Locate the cell with the specified text and output its (X, Y) center coordinate. 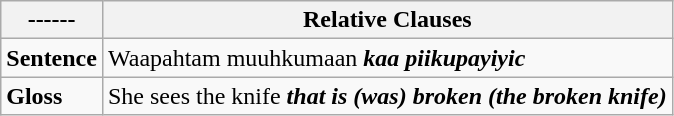
Sentence (52, 58)
She sees the knife that is (was) broken (the broken knife) (387, 96)
Waapahtam muuhkumaan kaa piikupayiyic (387, 58)
------ (52, 20)
Gloss (52, 96)
Relative Clauses (387, 20)
